Identify which cell holds the provided text, then report its (x, y) central coordinate. 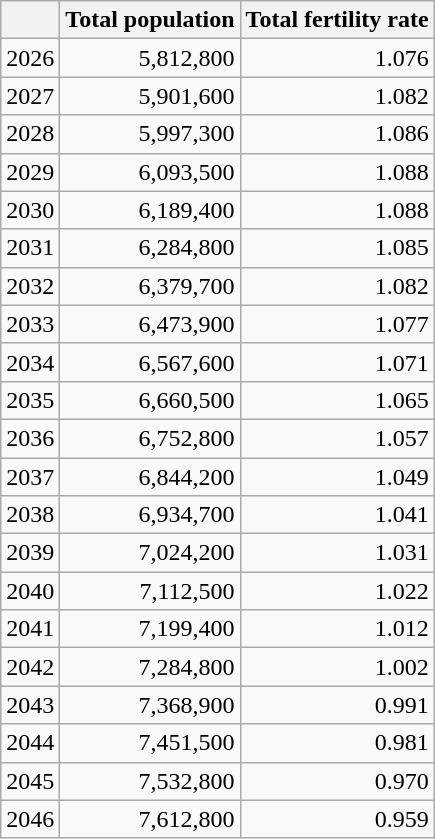
5,812,800 (150, 58)
0.970 (337, 781)
0.959 (337, 819)
Total population (150, 20)
7,199,400 (150, 629)
6,660,500 (150, 400)
7,284,800 (150, 667)
1.077 (337, 324)
7,024,200 (150, 553)
2029 (30, 172)
0.991 (337, 705)
2040 (30, 591)
1.041 (337, 515)
2032 (30, 286)
2044 (30, 743)
6,284,800 (150, 248)
6,752,800 (150, 438)
2039 (30, 553)
6,379,700 (150, 286)
7,451,500 (150, 743)
2033 (30, 324)
2030 (30, 210)
2026 (30, 58)
1.012 (337, 629)
1.065 (337, 400)
1.002 (337, 667)
2037 (30, 477)
5,901,600 (150, 96)
7,112,500 (150, 591)
6,189,400 (150, 210)
7,368,900 (150, 705)
6,844,200 (150, 477)
1.086 (337, 134)
2031 (30, 248)
2027 (30, 96)
1.076 (337, 58)
7,532,800 (150, 781)
1.085 (337, 248)
1.071 (337, 362)
6,093,500 (150, 172)
2046 (30, 819)
Total fertility rate (337, 20)
2028 (30, 134)
1.022 (337, 591)
2042 (30, 667)
6,934,700 (150, 515)
5,997,300 (150, 134)
6,567,600 (150, 362)
6,473,900 (150, 324)
1.031 (337, 553)
7,612,800 (150, 819)
0.981 (337, 743)
2041 (30, 629)
2038 (30, 515)
2045 (30, 781)
2043 (30, 705)
2035 (30, 400)
1.057 (337, 438)
2036 (30, 438)
1.049 (337, 477)
2034 (30, 362)
